Determine the (x, y) coordinate at the center of the cell enclosing the given text.  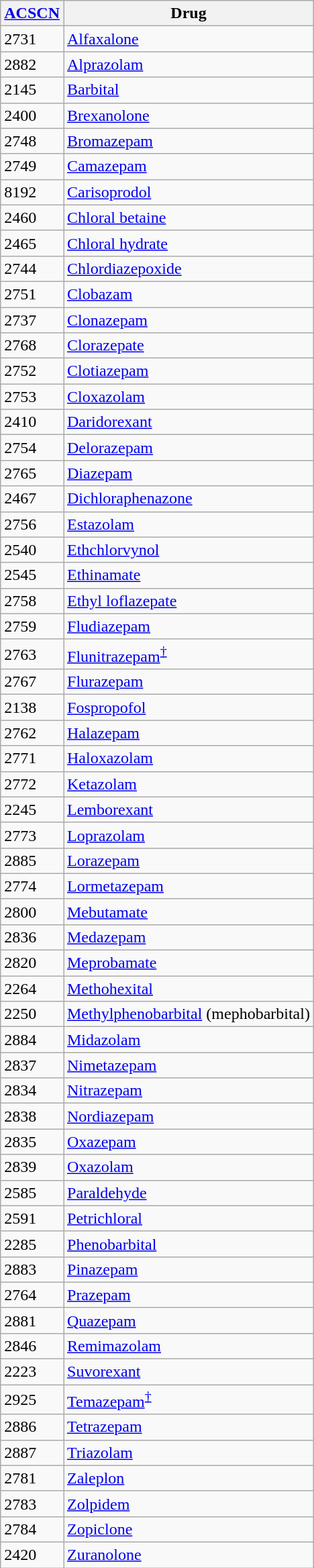
Nitrazepam (188, 1091)
2737 (32, 320)
Ethinamate (188, 575)
Nordiazepam (188, 1116)
2781 (32, 1478)
2410 (32, 422)
2763 (32, 654)
Cloxazolam (188, 397)
Chloral betaine (188, 217)
Zopiclone (188, 1529)
Daridorexant (188, 422)
Quazepam (188, 1320)
2540 (32, 550)
2839 (32, 1167)
Prazepam (188, 1295)
2783 (32, 1504)
Pinazepam (188, 1269)
2751 (32, 294)
2882 (32, 64)
2838 (32, 1116)
Camazepam (188, 166)
Clorazepate (188, 346)
2925 (32, 1400)
2834 (32, 1091)
Halazepam (188, 733)
2465 (32, 243)
Mebutamate (188, 912)
Flurazepam (188, 682)
Drug (188, 13)
2264 (32, 989)
2762 (32, 733)
2753 (32, 397)
Meprobamate (188, 963)
2767 (32, 682)
Oxazolam (188, 1167)
Suvorexant (188, 1372)
Methohexital (188, 989)
Zuranolone (188, 1555)
2145 (32, 90)
Clotiazepam (188, 371)
Triazolam (188, 1453)
Chloral hydrate (188, 243)
Clonazepam (188, 320)
Bromazepam (188, 141)
2846 (32, 1346)
Diazepam (188, 473)
2768 (32, 346)
2883 (32, 1269)
2764 (32, 1295)
2820 (32, 963)
2771 (32, 758)
2400 (32, 115)
Clobazam (188, 294)
Fludiazepam (188, 626)
Lormetazepam (188, 886)
Remimazolam (188, 1346)
2585 (32, 1193)
2749 (32, 166)
2887 (32, 1453)
2800 (32, 912)
Dichloraphenazone (188, 499)
Fospropofol (188, 707)
2731 (32, 39)
Oxazepam (188, 1142)
Lorazepam (188, 861)
Chlordiazepoxide (188, 268)
2886 (32, 1427)
Ethchlorvynol (188, 550)
2250 (32, 1014)
2752 (32, 371)
Ketazolam (188, 784)
Barbital (188, 90)
Medazepam (188, 937)
Temazepam† (188, 1400)
2754 (32, 448)
2460 (32, 217)
2285 (32, 1244)
2881 (32, 1320)
Zolpidem (188, 1504)
2756 (32, 524)
2759 (32, 626)
Flunitrazepam† (188, 654)
Midazolam (188, 1040)
2138 (32, 707)
2885 (32, 861)
2837 (32, 1065)
Zaleplon (188, 1478)
2223 (32, 1372)
2772 (32, 784)
Delorazepam (188, 448)
Nimetazepam (188, 1065)
Ethyl loflazepate (188, 601)
2784 (32, 1529)
Haloxazolam (188, 758)
Paraldehyde (188, 1193)
2836 (32, 937)
2765 (32, 473)
Lemborexant (188, 810)
2758 (32, 601)
Brexanolone (188, 115)
Methylphenobarbital (mephobarbital) (188, 1014)
Alfaxalone (188, 39)
2245 (32, 810)
2835 (32, 1142)
2773 (32, 835)
2884 (32, 1040)
ACSCN (32, 13)
2545 (32, 575)
Tetrazepam (188, 1427)
2467 (32, 499)
Carisoprodol (188, 192)
Loprazolam (188, 835)
2744 (32, 268)
Estazolam (188, 524)
2748 (32, 141)
2420 (32, 1555)
Petrichloral (188, 1218)
2774 (32, 886)
Phenobarbital (188, 1244)
8192 (32, 192)
2591 (32, 1218)
Alprazolam (188, 64)
